Detect which cell encompasses the target text, then output its [x, y] center coordinate. 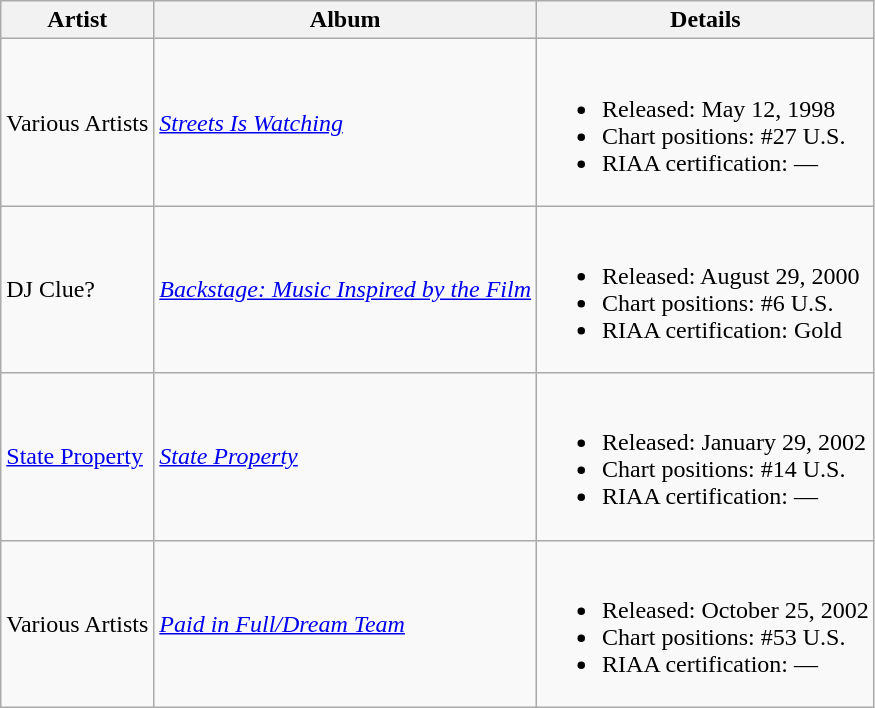
Backstage: Music Inspired by the Film [346, 290]
Released: May 12, 1998Chart positions: #27 U.S.RIAA certification: — [706, 122]
DJ Clue? [78, 290]
Details [706, 20]
Released: August 29, 2000Chart positions: #6 U.S.RIAA certification: Gold [706, 290]
Released: October 25, 2002Chart positions: #53 U.S.RIAA certification: — [706, 624]
Artist [78, 20]
Released: January 29, 2002Chart positions: #14 U.S.RIAA certification: — [706, 456]
Album [346, 20]
Streets Is Watching [346, 122]
Paid in Full/Dream Team [346, 624]
